Identify which cell holds the provided text, then report its [x, y] central coordinate. 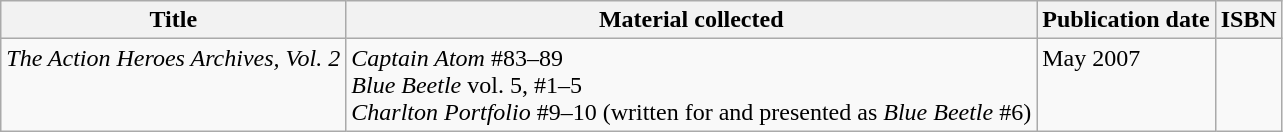
Captain Atom #83–89Blue Beetle vol. 5, #1–5Charlton Portfolio #9–10 (written for and presented as Blue Beetle #6) [692, 85]
Publication date [1126, 20]
The Action Heroes Archives, Vol. 2 [174, 85]
Material collected [692, 20]
ISBN [1248, 20]
May 2007 [1126, 85]
Title [174, 20]
